For the text-containing cell, return its midpoint in [x, y] coordinate format. 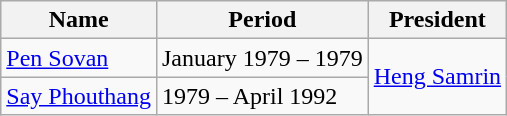
Pen Sovan [79, 58]
President [437, 20]
1979 – April 1992 [262, 96]
January 1979 – 1979 [262, 58]
Say Phouthang [79, 96]
Heng Samrin [437, 77]
Period [262, 20]
Name [79, 20]
